Determine the [x, y] coordinate at the center of the cell enclosing the given text.  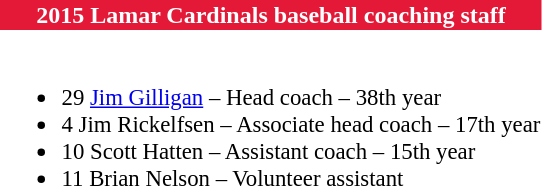
2015 Lamar Cardinals baseball coaching staff [271, 15]
